Scan for the cell matching the given text and deliver its [X, Y] coordinate at center. 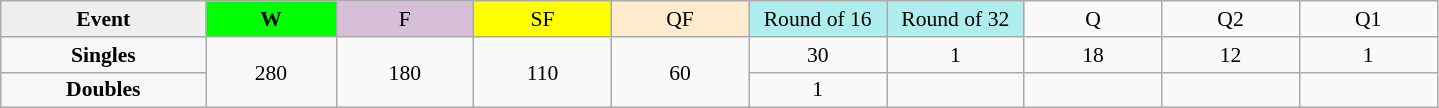
W [271, 19]
SF [543, 19]
Q1 [1368, 19]
60 [680, 72]
QF [680, 19]
180 [405, 72]
Doubles [104, 90]
F [405, 19]
Round of 32 [955, 19]
18 [1093, 55]
280 [271, 72]
Q2 [1231, 19]
Singles [104, 55]
Event [104, 19]
12 [1231, 55]
Q [1093, 19]
Round of 16 [818, 19]
30 [818, 55]
110 [543, 72]
